Return the (x, y) coordinate for the center point of the cell that contains the specified text.  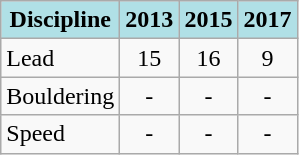
15 (150, 58)
2013 (150, 20)
2015 (208, 20)
Discipline (60, 20)
Lead (60, 58)
2017 (268, 20)
Bouldering (60, 96)
Speed (60, 134)
16 (208, 58)
9 (268, 58)
